Locate the cell with the specified text and output its (X, Y) center coordinate. 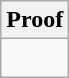
Proof (35, 20)
